Search for the cell housing the specified text and yield its (x, y) center coordinate. 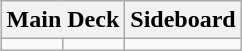
Sideboard (183, 20)
Main Deck (63, 20)
